Search for the cell housing the specified text and yield its (X, Y) center coordinate. 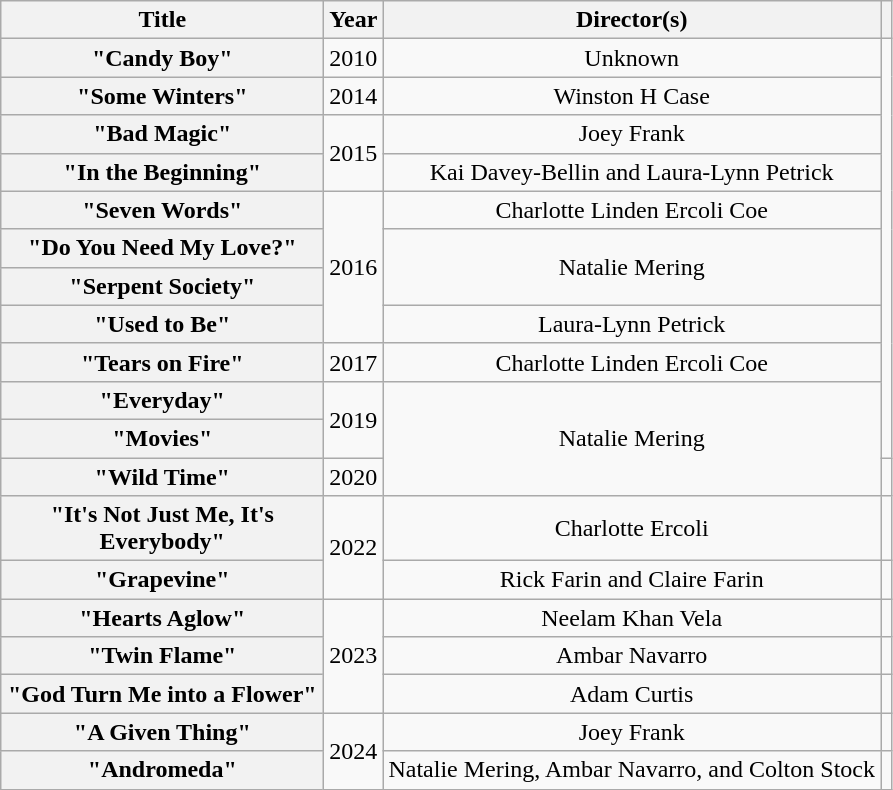
"Movies" (162, 438)
"Wild Time" (162, 477)
"Tears on Fire" (162, 362)
2019 (354, 419)
Ambar Navarro (632, 656)
Natalie Mering, Ambar Navarro, and Colton Stock (632, 770)
"God Turn Me into a Flower" (162, 694)
"Twin Flame" (162, 656)
"In the Beginning" (162, 172)
Adam Curtis (632, 694)
2014 (354, 96)
"Seven Words" (162, 210)
"A Given Thing" (162, 732)
"Serpent Society" (162, 286)
Winston H Case (632, 96)
"Everyday" (162, 400)
Rick Farin and Claire Farin (632, 580)
Director(s) (632, 20)
2023 (354, 656)
"Used to Be" (162, 324)
Charlotte Ercoli (632, 528)
2024 (354, 751)
Unknown (632, 58)
Kai Davey-Bellin and Laura-Lynn Petrick (632, 172)
"Hearts Aglow" (162, 618)
2017 (354, 362)
2010 (354, 58)
"Grapevine" (162, 580)
"Candy Boy" (162, 58)
2015 (354, 153)
"Andromeda" (162, 770)
"It's Not Just Me, It's Everybody" (162, 528)
2020 (354, 477)
Title (162, 20)
2022 (354, 548)
Year (354, 20)
Laura-Lynn Petrick (632, 324)
Neelam Khan Vela (632, 618)
2016 (354, 267)
"Some Winters" (162, 96)
"Do You Need My Love?" (162, 248)
"Bad Magic" (162, 134)
